Pinpoint the cell where the given text exists, returning its (X, Y) midpoint coordinate. 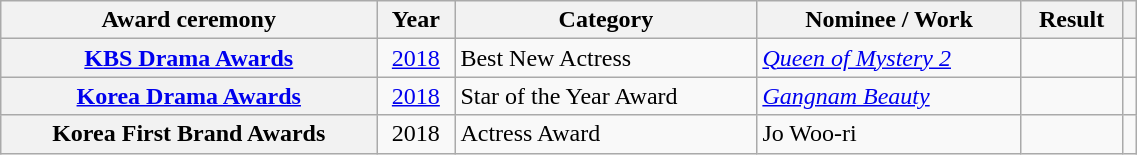
Best New Actress (606, 58)
Gangnam Beauty (889, 96)
Nominee / Work (889, 20)
Star of the Year Award (606, 96)
Korea First Brand Awards (189, 134)
Queen of Mystery 2 (889, 58)
KBS Drama Awards (189, 58)
Category (606, 20)
Result (1072, 20)
Award ceremony (189, 20)
Year (416, 20)
Korea Drama Awards (189, 96)
Jo Woo-ri (889, 134)
Actress Award (606, 134)
